For the text-containing cell, return its midpoint in [X, Y] coordinate format. 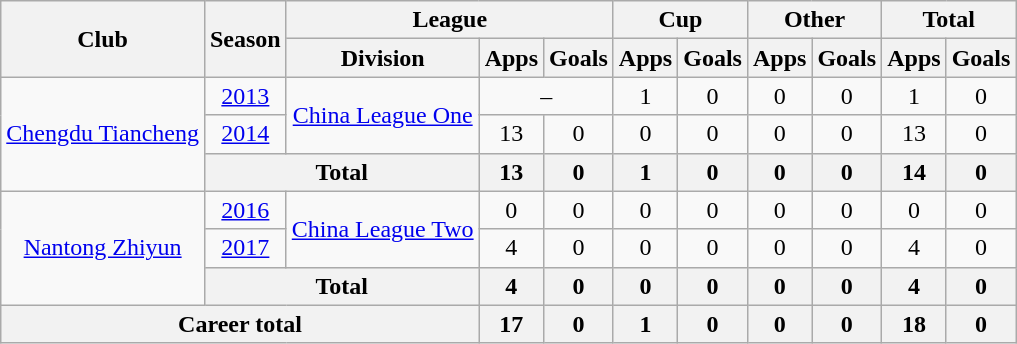
14 [914, 172]
China League Two [382, 229]
Division [382, 58]
2014 [245, 134]
Cup [680, 20]
2016 [245, 210]
2017 [245, 248]
China League One [382, 115]
Chengdu Tiancheng [103, 134]
Career total [240, 324]
Other [814, 20]
Nantong Zhiyun [103, 248]
League [450, 20]
Season [245, 39]
Club [103, 39]
18 [914, 324]
2013 [245, 96]
17 [511, 324]
– [546, 96]
